For the text-containing cell, return its midpoint in [x, y] coordinate format. 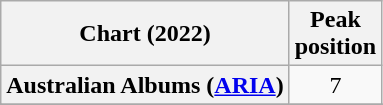
Peakposition [335, 34]
Chart (2022) [145, 34]
7 [335, 85]
Australian Albums (ARIA) [145, 85]
